Identify which cell holds the provided text, then report its [X, Y] central coordinate. 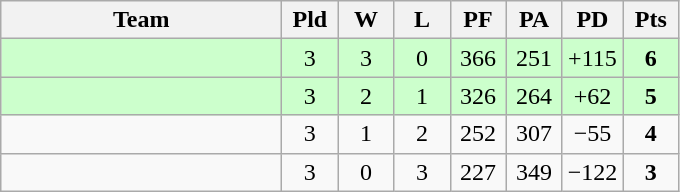
264 [534, 96]
W [366, 20]
4 [651, 134]
PD [592, 20]
+62 [592, 96]
307 [534, 134]
349 [534, 172]
−122 [592, 172]
251 [534, 58]
L [422, 20]
6 [651, 58]
5 [651, 96]
366 [478, 58]
Team [142, 20]
227 [478, 172]
Pts [651, 20]
PF [478, 20]
PA [534, 20]
+115 [592, 58]
Pld [310, 20]
−55 [592, 134]
252 [478, 134]
326 [478, 96]
